Provide the [X, Y] coordinate of the cell's center where the given text is located.  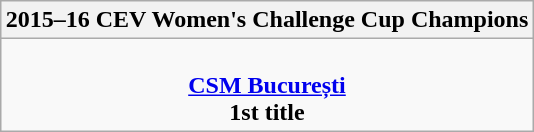
2015–16 CEV Women's Challenge Cup Champions [267, 20]
CSM București 1st title [267, 85]
